Scan for the cell matching the given text and deliver its [x, y] coordinate at center. 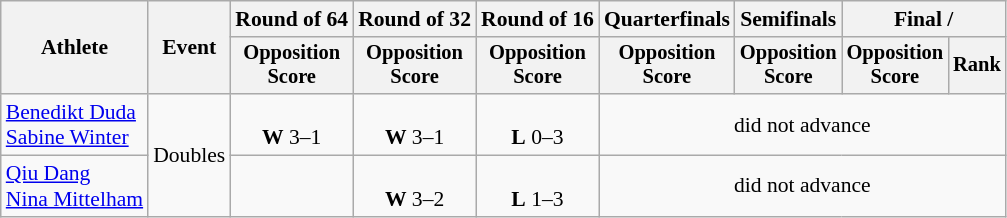
L 1–3 [538, 186]
Round of 64 [292, 19]
Round of 32 [414, 19]
L 0–3 [538, 124]
Benedikt DudaSabine Winter [74, 124]
Quarterfinals [667, 19]
Event [189, 48]
W 3–2 [414, 186]
Qiu DangNina Mittelham [74, 186]
Rank [977, 66]
Doubles [189, 155]
Final / [924, 19]
Athlete [74, 48]
Semifinals [788, 19]
Round of 16 [538, 19]
